Return the [x, y] coordinate for the center point of the cell that contains the specified text.  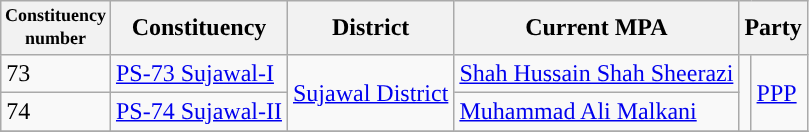
Party [773, 28]
Muhammad Ali Malkani [596, 111]
73 [56, 73]
Sujawal District [370, 92]
PPP [779, 92]
Shah Hussain Shah Sheerazi [596, 73]
Constituency number [56, 28]
74 [56, 111]
PS-74 Sujawal-II [198, 111]
District [370, 28]
Current MPA [596, 28]
Constituency [198, 28]
PS-73 Sujawal-I [198, 73]
